Identify which cell holds the provided text, then report its [x, y] central coordinate. 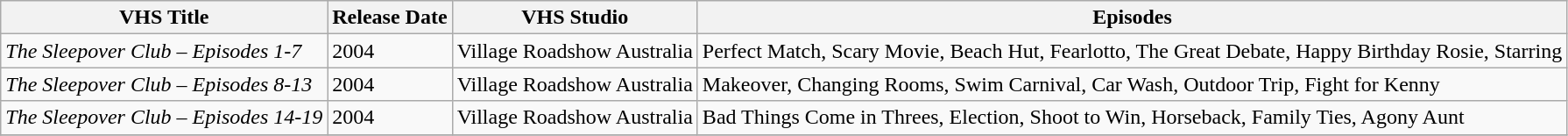
Episodes [1132, 18]
The Sleepover Club – Episodes 1-7 [165, 51]
The Sleepover Club – Episodes 8-13 [165, 84]
The Sleepover Club – Episodes 14-19 [165, 118]
Release Date [390, 18]
Perfect Match, Scary Movie, Beach Hut, Fearlotto, The Great Debate, Happy Birthday Rosie, Starring [1132, 51]
VHS Title [165, 18]
Bad Things Come in Threes, Election, Shoot to Win, Horseback, Family Ties, Agony Aunt [1132, 118]
VHS Studio [575, 18]
Makeover, Changing Rooms, Swim Carnival, Car Wash, Outdoor Trip, Fight for Kenny [1132, 84]
